Return the (X, Y) coordinate for the center point of the cell that contains the specified text.  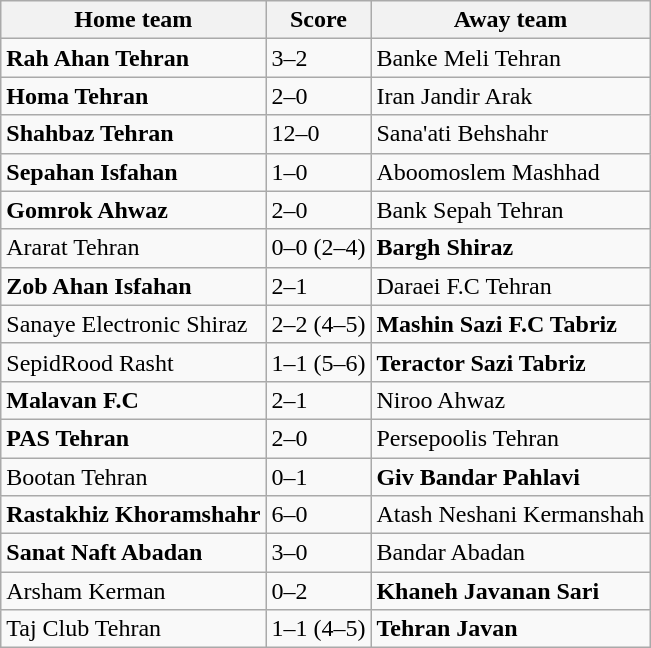
0–1 (318, 477)
PAS Tehran (134, 438)
2–2 (4–5) (318, 324)
Giv Bandar Pahlavi (510, 477)
Shahbaz Tehran (134, 134)
Score (318, 20)
Homa Tehran (134, 96)
Sanat Naft Abadan (134, 553)
Bargh Shiraz (510, 248)
Bandar Abadan (510, 553)
Khaneh Javanan Sari (510, 591)
Rastakhiz Khoramshahr (134, 515)
Persepoolis Tehran (510, 438)
Home team (134, 20)
Zob Ahan Isfahan (134, 286)
Bank Sepah Tehran (510, 210)
Away team (510, 20)
Sana'ati Behshahr (510, 134)
Banke Meli Tehran (510, 58)
12–0 (318, 134)
Gomrok Ahwaz (134, 210)
Mashin Sazi F.C Tabriz (510, 324)
0–2 (318, 591)
Atash Neshani Kermanshah (510, 515)
Taj Club Tehran (134, 629)
Sanaye Electronic Shiraz (134, 324)
Malavan F.C (134, 400)
SepidRood Rasht (134, 362)
6–0 (318, 515)
1–1 (5–6) (318, 362)
Iran Jandir Arak (510, 96)
1–0 (318, 172)
1–1 (4–5) (318, 629)
Arsham Kerman (134, 591)
Teractor Sazi Tabriz (510, 362)
Aboomoslem Mashhad (510, 172)
3–2 (318, 58)
Tehran Javan (510, 629)
0–0 (2–4) (318, 248)
Sepahan Isfahan (134, 172)
Bootan Tehran (134, 477)
3–0 (318, 553)
Daraei F.C Tehran (510, 286)
Rah Ahan Tehran (134, 58)
Niroo Ahwaz (510, 400)
Ararat Tehran (134, 248)
